For the text-containing cell, return its midpoint in (x, y) coordinate format. 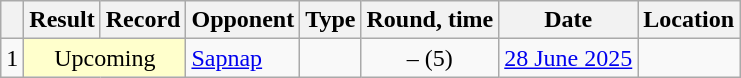
Opponent (243, 20)
Round, time (430, 20)
Record (143, 20)
Result (62, 20)
28 June 2025 (568, 58)
Sapnap (243, 58)
Upcoming (105, 58)
Location (689, 20)
– (5) (430, 58)
Type (330, 20)
1 (12, 58)
Date (568, 20)
